Scan for the cell matching the given text and deliver its (x, y) coordinate at center. 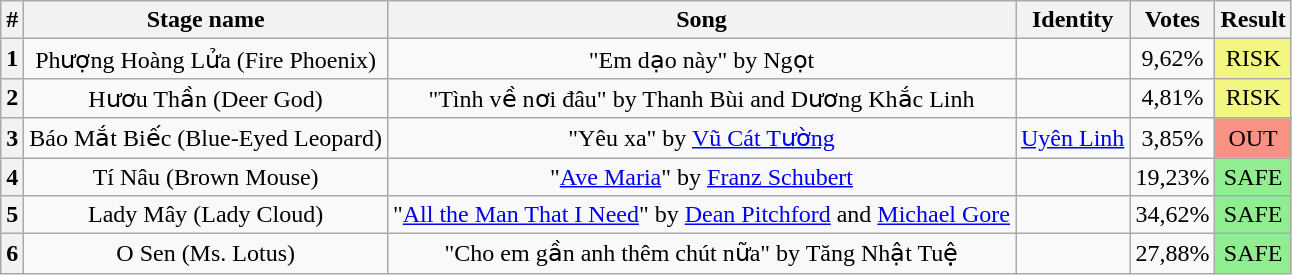
OUT (1253, 138)
Hươu Thần (Deer God) (206, 98)
Phượng Hoàng Lửa (Fire Phoenix) (206, 59)
19,23% (1172, 177)
"Ave Maria" by Franz Schubert (701, 177)
9,62% (1172, 59)
Result (1253, 20)
Song (701, 20)
"All the Man That I Need" by Dean Pitchford and Michael Gore (701, 215)
Identity (1073, 20)
4,81% (1172, 98)
"Cho em gần anh thêm chút nữa" by Tăng Nhật Tuệ (701, 254)
Stage name (206, 20)
Votes (1172, 20)
Uyên Linh (1073, 138)
Lady Mây (Lady Cloud) (206, 215)
Tí Nâu (Brown Mouse) (206, 177)
34,62% (1172, 215)
3,85% (1172, 138)
Báo Mắt Biếc (Blue-Eyed Leopard) (206, 138)
"Yêu xa" by Vũ Cát Tường (701, 138)
4 (12, 177)
# (12, 20)
O Sen (Ms. Lotus) (206, 254)
1 (12, 59)
"Em dạo này" by Ngọt (701, 59)
2 (12, 98)
5 (12, 215)
"Tình về nơi đâu" by Thanh Bùi and Dương Khắc Linh (701, 98)
6 (12, 254)
27,88% (1172, 254)
3 (12, 138)
